Pinpoint the cell where the given text exists, returning its [X, Y] midpoint coordinate. 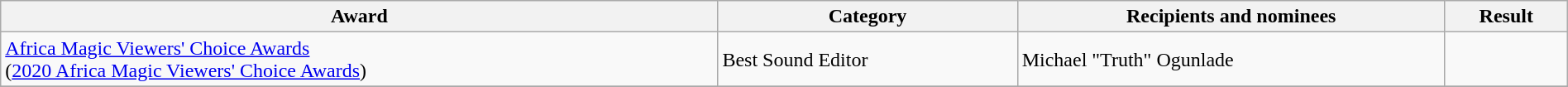
Result [1506, 17]
Africa Magic Viewers' Choice Awards (2020 Africa Magic Viewers' Choice Awards) [359, 60]
Recipients and nominees [1231, 17]
Best Sound Editor [868, 60]
Michael "Truth" Ogunlade [1231, 60]
Award [359, 17]
Category [868, 17]
